Output the (X, Y) coordinate of the center of the cell containing the given text.  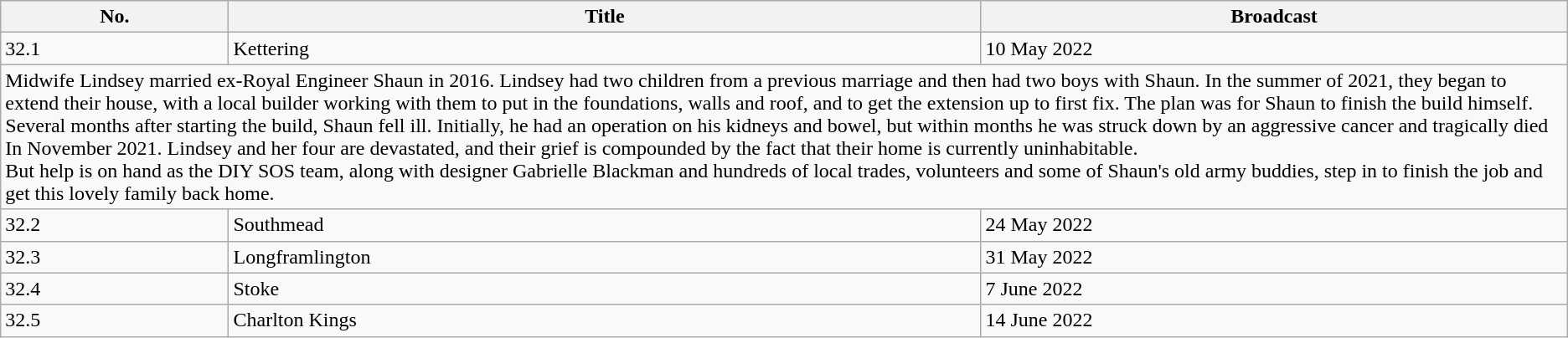
32.1 (115, 49)
Kettering (605, 49)
14 June 2022 (1274, 320)
Title (605, 17)
Southmead (605, 225)
No. (115, 17)
Charlton Kings (605, 320)
24 May 2022 (1274, 225)
10 May 2022 (1274, 49)
32.4 (115, 289)
7 June 2022 (1274, 289)
Longframlington (605, 257)
Stoke (605, 289)
31 May 2022 (1274, 257)
32.2 (115, 225)
32.3 (115, 257)
Broadcast (1274, 17)
32.5 (115, 320)
